Pinpoint the cell where the given text exists, returning its [X, Y] midpoint coordinate. 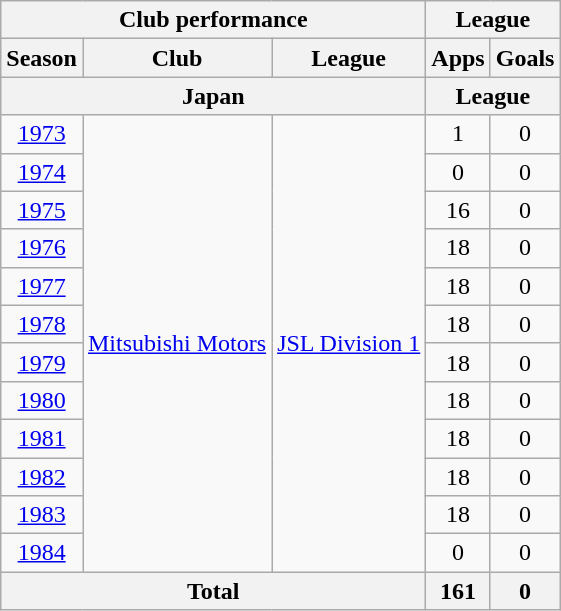
Club [176, 58]
16 [458, 210]
JSL Division 1 [349, 344]
1983 [42, 515]
1975 [42, 210]
1 [458, 134]
Goals [525, 58]
1974 [42, 172]
Club performance [214, 20]
1977 [42, 286]
1980 [42, 400]
1982 [42, 477]
Season [42, 58]
1978 [42, 324]
1973 [42, 134]
Japan [214, 96]
Total [214, 591]
1984 [42, 553]
Apps [458, 58]
Mitsubishi Motors [176, 344]
1981 [42, 438]
1979 [42, 362]
161 [458, 591]
1976 [42, 248]
